Capture the cell that displays the provided text and extract its [X, Y] central coordinate. 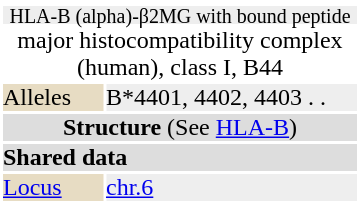
Alleles [53, 98]
major histocompatibility complex (human), class I, B44 [180, 54]
HLA-B (alpha)-β2MG with bound peptide [180, 15]
B*4401, 4402, 4403 . . [232, 98]
Locus [53, 188]
chr.6 [232, 188]
Shared data [180, 158]
Structure (See HLA-B) [180, 128]
